Determine the (X, Y) coordinate at the center of the cell enclosing the given text.  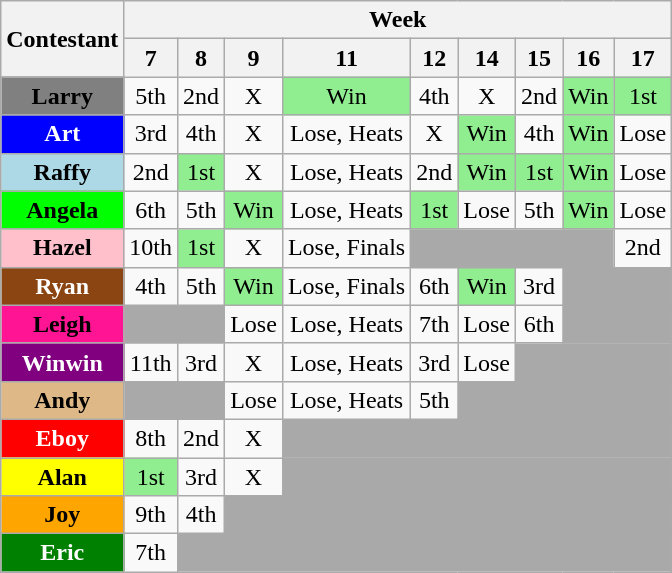
Raffy (62, 172)
10th (151, 248)
Andy (62, 400)
Winwin (62, 362)
17 (643, 58)
Week (398, 20)
Alan (62, 477)
14 (487, 58)
Larry (62, 96)
7 (151, 58)
16 (588, 58)
8 (202, 58)
9 (254, 58)
12 (434, 58)
15 (540, 58)
Leigh (62, 324)
Joy (62, 515)
Contestant (62, 39)
Angela (62, 210)
11 (346, 58)
Eric (62, 553)
Art (62, 134)
11th (151, 362)
8th (151, 438)
Eboy (62, 438)
Ryan (62, 286)
9th (151, 515)
Hazel (62, 248)
